Return (X, Y) of the center of cell containing provided text 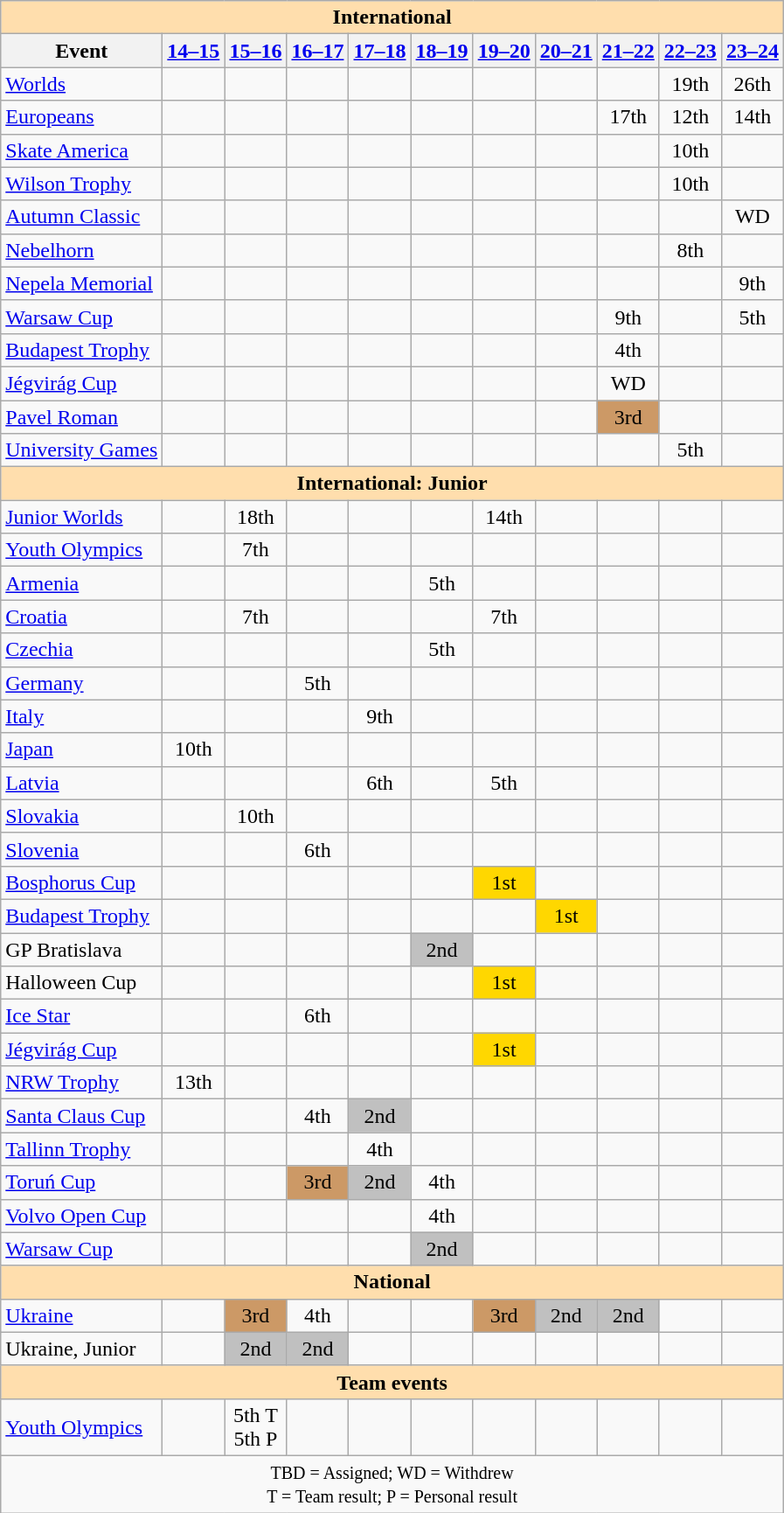
19th (690, 84)
23–24 (752, 51)
Italy (82, 716)
18th (255, 517)
Bosphorus Cup (82, 882)
Armenia (82, 583)
Tallinn Trophy (82, 1149)
17th (628, 117)
University Games (82, 450)
19–20 (503, 51)
NRW Trophy (82, 1083)
Germany (82, 683)
20–21 (566, 51)
Volvo Open Cup (82, 1216)
Autumn Classic (82, 217)
21–22 (628, 51)
Santa Claus Cup (82, 1116)
Pavel Roman (82, 417)
Czechia (82, 650)
Japan (82, 750)
14–15 (194, 51)
Skate America (82, 150)
International: Junior (392, 484)
15–16 (255, 51)
17–18 (379, 51)
Ukraine, Junior (82, 1349)
Halloween Cup (82, 983)
26th (752, 84)
Nepela Memorial (82, 283)
TBD = Assigned; WD = Withdrew T = Team result; P = Personal result (392, 1483)
Ukraine (82, 1315)
Croatia (82, 617)
5th T 5th P (255, 1427)
Team events (392, 1382)
18–19 (442, 51)
Ice Star (82, 1016)
Latvia (82, 783)
Europeans (82, 117)
Slovenia (82, 849)
22–23 (690, 51)
12th (690, 117)
National (392, 1282)
Wilson Trophy (82, 184)
13th (194, 1083)
Nebelhorn (82, 250)
8th (690, 250)
GP Bratislava (82, 949)
Event (82, 51)
16–17 (318, 51)
Worlds (82, 84)
Slovakia (82, 816)
Junior Worlds (82, 517)
International (392, 17)
Toruń Cup (82, 1182)
